Pinpoint the cell where the given text exists, returning its [X, Y] midpoint coordinate. 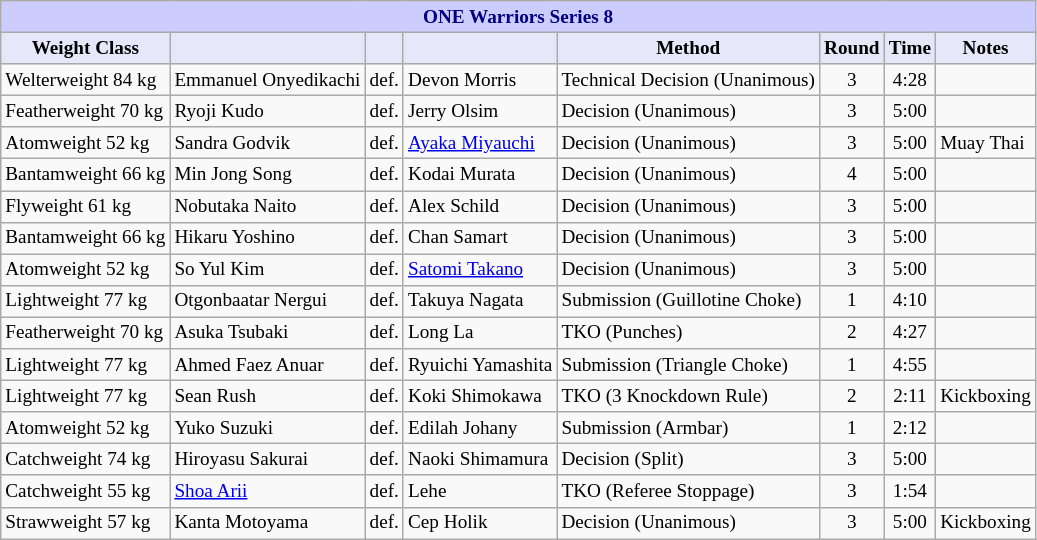
Devon Morris [480, 80]
Ryuichi Yamashita [480, 365]
Notes [986, 48]
Catchweight 74 kg [86, 460]
Asuka Tsubaki [268, 333]
Method [688, 48]
Catchweight 55 kg [86, 491]
Muay Thai [986, 143]
Takuya Nagata [480, 301]
4:27 [910, 333]
Submission (Guillotine Choke) [688, 301]
2:11 [910, 396]
4:10 [910, 301]
1:54 [910, 491]
So Yul Kim [268, 270]
Kodai Murata [480, 175]
Alex Schild [480, 206]
Emmanuel Onyedikachi [268, 80]
Nobutaka Naito [268, 206]
Weight Class [86, 48]
Hikaru Yoshino [268, 238]
Yuko Suzuki [268, 428]
4 [852, 175]
4:28 [910, 80]
Long La [480, 333]
Sean Rush [268, 396]
Flyweight 61 kg [86, 206]
2:12 [910, 428]
Ayaka Miyauchi [480, 143]
Jerry Olsim [480, 111]
TKO (Referee Stoppage) [688, 491]
Hiroyasu Sakurai [268, 460]
Strawweight 57 kg [86, 523]
Submission (Triangle Choke) [688, 365]
Satomi Takano [480, 270]
Koki Shimokawa [480, 396]
Otgonbaatar Nergui [268, 301]
Shoa Arii [268, 491]
TKO (3 Knockdown Rule) [688, 396]
Decision (Split) [688, 460]
Edilah Johany [480, 428]
TKO (Punches) [688, 333]
Min Jong Song [268, 175]
Welterweight 84 kg [86, 80]
4:55 [910, 365]
Chan Samart [480, 238]
Technical Decision (Unanimous) [688, 80]
Round [852, 48]
Ryoji Kudo [268, 111]
Time [910, 48]
ONE Warriors Series 8 [518, 17]
Naoki Shimamura [480, 460]
Cep Holik [480, 523]
Ahmed Faez Anuar [268, 365]
Kanta Motoyama [268, 523]
Submission (Armbar) [688, 428]
Sandra Godvik [268, 143]
Lehe [480, 491]
